Locate the cell with the specified text and output its (X, Y) center coordinate. 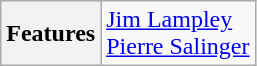
Jim LampleyPierre Salinger (178, 34)
Features (51, 34)
